Output the [x, y] coordinate of the center of the cell containing the given text.  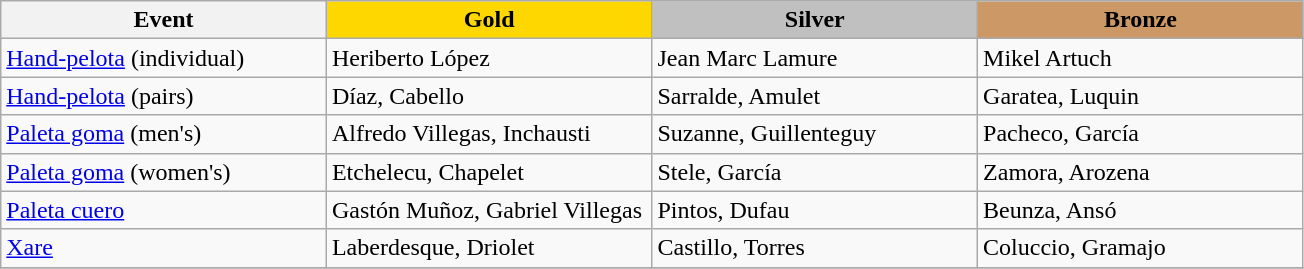
Jean Marc Lamure [815, 58]
Heriberto López [489, 58]
Xare [164, 248]
Silver [815, 20]
Hand-pelota (pairs) [164, 96]
Event [164, 20]
Suzanne, Guillenteguy [815, 134]
Mikel Artuch [1141, 58]
Garatea, Luquin [1141, 96]
Gold [489, 20]
Coluccio, Gramajo [1141, 248]
Paleta cuero [164, 210]
Etchelecu, Chapelet [489, 172]
Paleta goma (women's) [164, 172]
Zamora, Arozena [1141, 172]
Laberdesque, Driolet [489, 248]
Stele, García [815, 172]
Pintos, Dufau [815, 210]
Díaz, Cabello [489, 96]
Pacheco, García [1141, 134]
Alfredo Villegas, Inchausti [489, 134]
Hand-pelota (individual) [164, 58]
Gastón Muñoz, Gabriel Villegas [489, 210]
Sarralde, Amulet [815, 96]
Castillo, Torres [815, 248]
Bronze [1141, 20]
Paleta goma (men's) [164, 134]
Beunza, Ansó [1141, 210]
